Scan for the cell matching the given text and deliver its [x, y] coordinate at center. 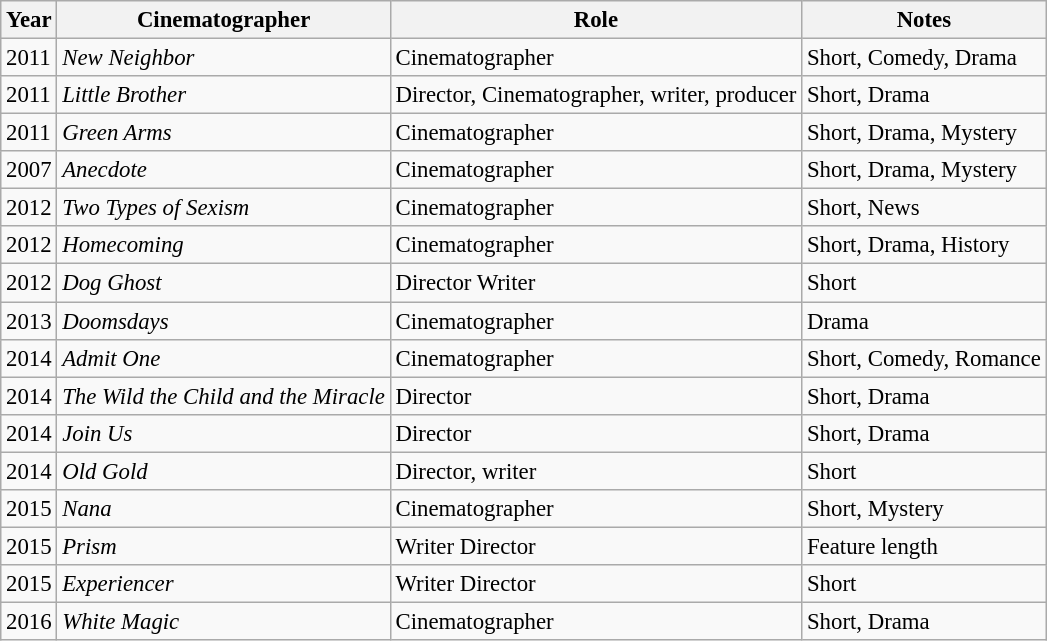
Anecdote [224, 170]
Feature length [924, 546]
New Neighbor [224, 58]
Short, Comedy, Romance [924, 358]
Homecoming [224, 245]
Experiencer [224, 584]
Two Types of Sexism [224, 208]
Nana [224, 509]
Green Arms [224, 133]
Role [596, 20]
The Wild the Child and the Miracle [224, 396]
Prism [224, 546]
Join Us [224, 433]
Little Brother [224, 95]
2013 [29, 321]
Year [29, 20]
2016 [29, 621]
Doomsdays [224, 321]
White Magic [224, 621]
Director, writer [596, 471]
Admit One [224, 358]
Director Writer [596, 283]
Short, News [924, 208]
Dog Ghost [224, 283]
2007 [29, 170]
Old Gold [224, 471]
Short, Mystery [924, 509]
Short, Comedy, Drama [924, 58]
Short, Drama, History [924, 245]
Director, Cinematographer, writer, producer [596, 95]
Drama [924, 321]
Notes [924, 20]
